Locate the cell with the specified text and output its (X, Y) center coordinate. 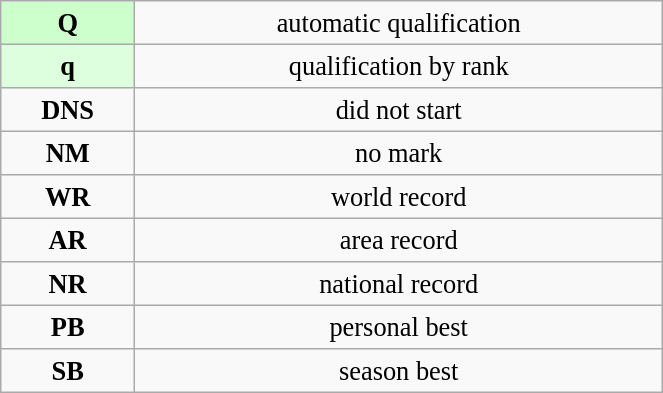
personal best (399, 327)
no mark (399, 153)
area record (399, 240)
WR (68, 197)
DNS (68, 109)
NM (68, 153)
Q (68, 22)
national record (399, 284)
season best (399, 371)
did not start (399, 109)
NR (68, 284)
q (68, 66)
AR (68, 240)
PB (68, 327)
qualification by rank (399, 66)
SB (68, 371)
world record (399, 197)
automatic qualification (399, 22)
